Detect which cell encompasses the target text, then output its (X, Y) center coordinate. 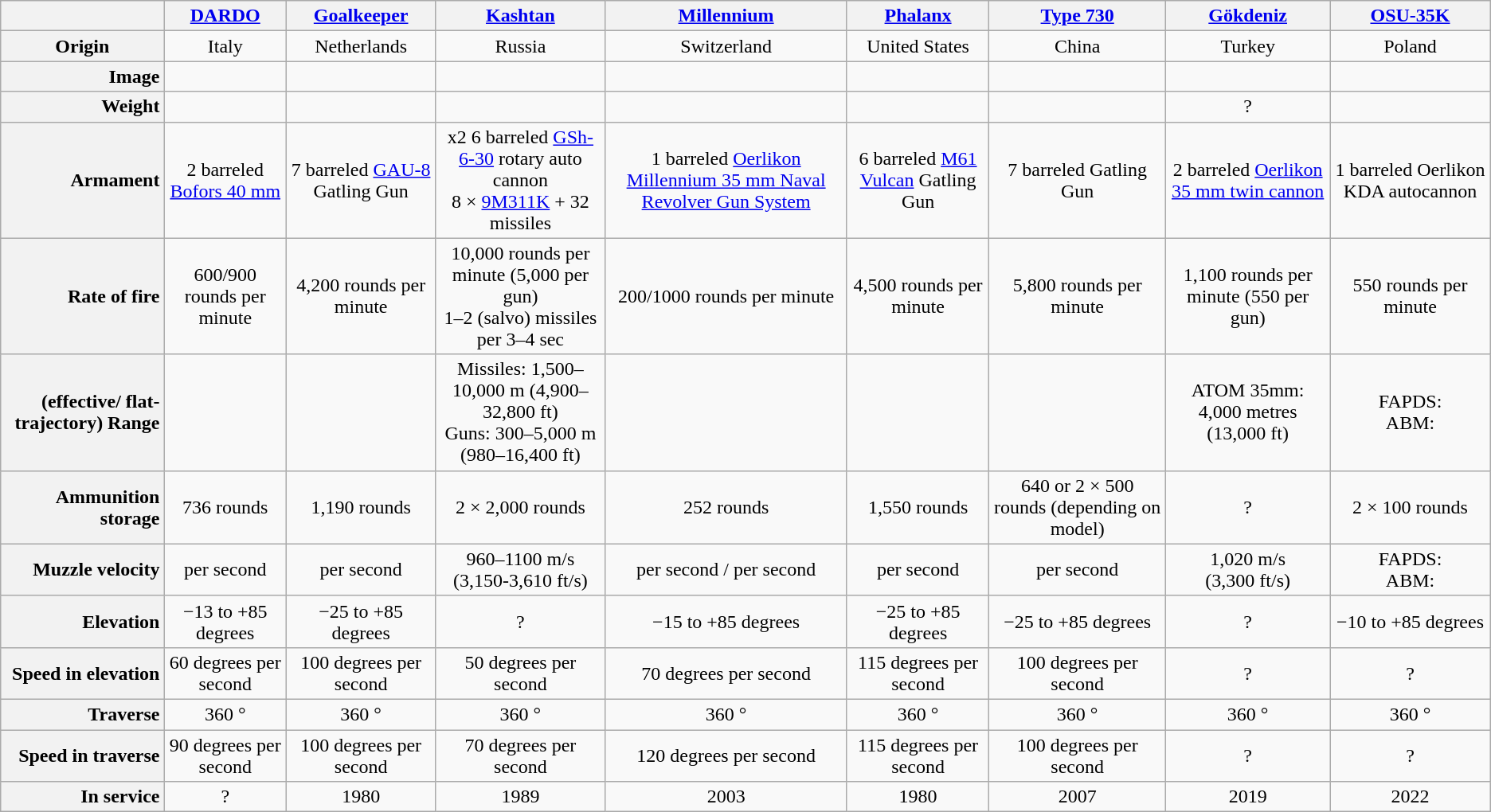
736 rounds (225, 507)
OSU-35K (1410, 16)
4,500 rounds per minute (918, 296)
Rate of fire (83, 296)
1 barreled Oerlikon KDA autocannon (1410, 180)
ATOM 35mm: 4,000 metres (13,000 ft) (1248, 412)
1989 (521, 797)
Netherlands (362, 46)
960–1100 m/s (3,150-3,610 ft/s) (521, 570)
2 barreled Bofors 40 mm (225, 180)
4,200 rounds per minute (362, 296)
Image (83, 76)
Kashtan (521, 16)
Ammunition storage (83, 507)
120 degrees per second (726, 755)
−13 to +85 degrees (225, 621)
In service (83, 797)
China (1078, 46)
x2 6 barreled GSh-6-30 rotary auto cannon8 × 9M311K + 32 missiles (521, 180)
Armament (83, 180)
Weight (83, 107)
Goalkeeper (362, 16)
−10 to +85 degrees (1410, 621)
2 × 2,000 rounds (521, 507)
Millennium (726, 16)
Speed in traverse (83, 755)
5,800 rounds per minute (1078, 296)
7 barreled Gatling Gun (1078, 180)
Phalanx (918, 16)
90 degrees per second (225, 755)
Russia (521, 46)
2 barreled Oerlikon 35 mm twin cannon (1248, 180)
550 rounds per minute (1410, 296)
2019 (1248, 797)
Turkey (1248, 46)
Traverse (83, 714)
10,000 rounds per minute (5,000 per gun)1–2 (salvo) missiles per 3–4 sec (521, 296)
6 barreled M61 Vulcan Gatling Gun (918, 180)
Elevation (83, 621)
600/900 rounds per minute (225, 296)
2007 (1078, 797)
1,020 m/s (3,300 ft/s) (1248, 570)
Origin (83, 46)
Type 730 (1078, 16)
Missiles: 1,500–10,000 m (4,900–32,800 ft)Guns: 300–5,000 m (980–16,400 ft) (521, 412)
50 degrees per second (521, 673)
2 × 100 rounds (1410, 507)
7 barreled GAU-8 Gatling Gun (362, 180)
DARDO (225, 16)
United States (918, 46)
2003 (726, 797)
640 or 2 × 500 rounds (depending on model) (1078, 507)
Poland (1410, 46)
Muzzle velocity (83, 570)
1,190 rounds (362, 507)
2022 (1410, 797)
252 rounds (726, 507)
Switzerland (726, 46)
(effective/ flat-trajectory) Range (83, 412)
−15 to +85 degrees (726, 621)
Speed in elevation (83, 673)
Italy (225, 46)
1 barreled Oerlikon Millennium 35 mm Naval Revolver Gun System (726, 180)
per second / per second (726, 570)
60 degrees per second (225, 673)
1,550 rounds (918, 507)
200/1000 rounds per minute (726, 296)
1,100 rounds per minute (550 per gun) (1248, 296)
Gökdeniz (1248, 16)
